Determine the [X, Y] coordinate at the center of the cell enclosing the given text.  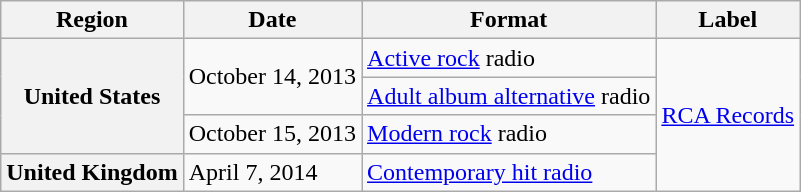
April 7, 2014 [272, 172]
Region [92, 20]
United States [92, 96]
October 15, 2013 [272, 134]
Adult album alternative radio [509, 96]
Format [509, 20]
October 14, 2013 [272, 77]
Label [728, 20]
Date [272, 20]
Active rock radio [509, 58]
RCA Records [728, 115]
United Kingdom [92, 172]
Modern rock radio [509, 134]
Contemporary hit radio [509, 172]
